Identify which cell holds the provided text, then report its (X, Y) central coordinate. 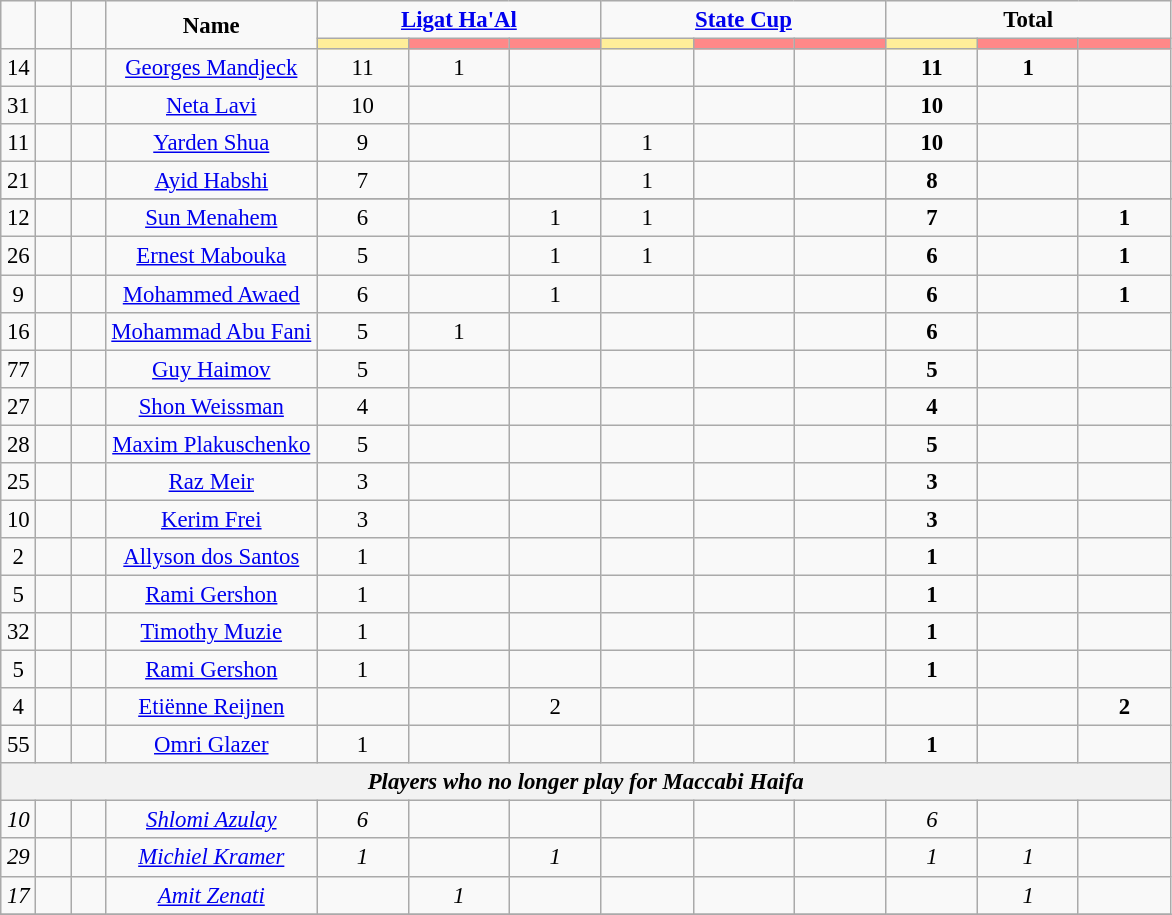
Omri Glazer (212, 745)
28 (18, 444)
12 (18, 219)
State Cup (744, 20)
14 (18, 68)
Michiel Kramer (212, 858)
27 (18, 406)
Yarden Shua (212, 143)
Total (1028, 20)
Neta Lavi (212, 106)
25 (18, 482)
Guy Haimov (212, 369)
Raz Meir (212, 482)
Ligat Ha'Al (460, 20)
77 (18, 369)
Kerim Frei (212, 519)
Etiënne Reijnen (212, 707)
Sun Menahem (212, 219)
Ayid Habshi (212, 181)
16 (18, 331)
Maxim Plakuschenko (212, 444)
Ernest Mabouka (212, 256)
Shlomi Azulay (212, 820)
21 (18, 181)
17 (18, 895)
8 (932, 181)
55 (18, 745)
Mohammed Awaed (212, 294)
31 (18, 106)
Timothy Muzie (212, 632)
Mohammad Abu Fani (212, 331)
32 (18, 632)
Georges Mandjeck (212, 68)
Amit Zenati (212, 895)
Players who no longer play for Maccabi Haifa (586, 782)
Name (212, 25)
Shon Weissman (212, 406)
29 (18, 858)
Allyson dos Santos (212, 557)
26 (18, 256)
